For the text-containing cell, return its midpoint in (X, Y) coordinate format. 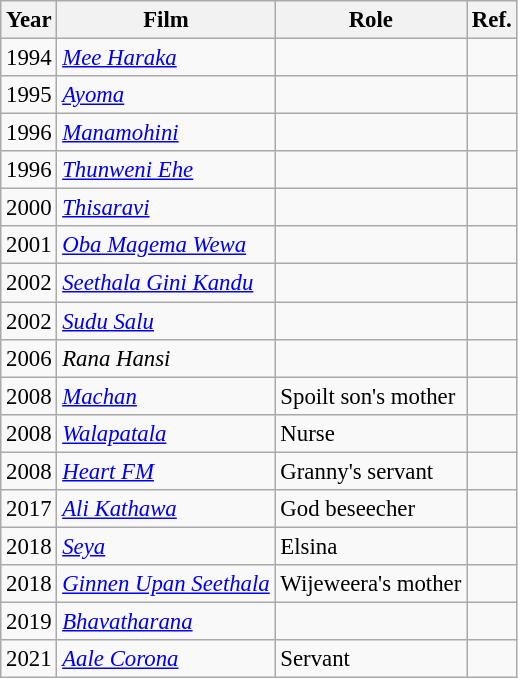
2006 (29, 358)
2000 (29, 208)
Sudu Salu (166, 321)
Thisaravi (166, 208)
Spoilt son's mother (371, 396)
Thunweni Ehe (166, 170)
Seethala Gini Kandu (166, 283)
Walapatala (166, 433)
Rana Hansi (166, 358)
Bhavatharana (166, 621)
Wijeweera's mother (371, 584)
Granny's servant (371, 471)
Role (371, 20)
2021 (29, 659)
Manamohini (166, 133)
Machan (166, 396)
1994 (29, 58)
Servant (371, 659)
2019 (29, 621)
Mee Haraka (166, 58)
Seya (166, 546)
Oba Magema Wewa (166, 245)
Aale Corona (166, 659)
Elsina (371, 546)
Heart FM (166, 471)
Nurse (371, 433)
2001 (29, 245)
Ayoma (166, 95)
1995 (29, 95)
Film (166, 20)
Year (29, 20)
2017 (29, 509)
Ref. (492, 20)
God beseecher (371, 509)
Ali Kathawa (166, 509)
Ginnen Upan Seethala (166, 584)
